Extract the [x, y] coordinate from the center of the cell holding the provided text.  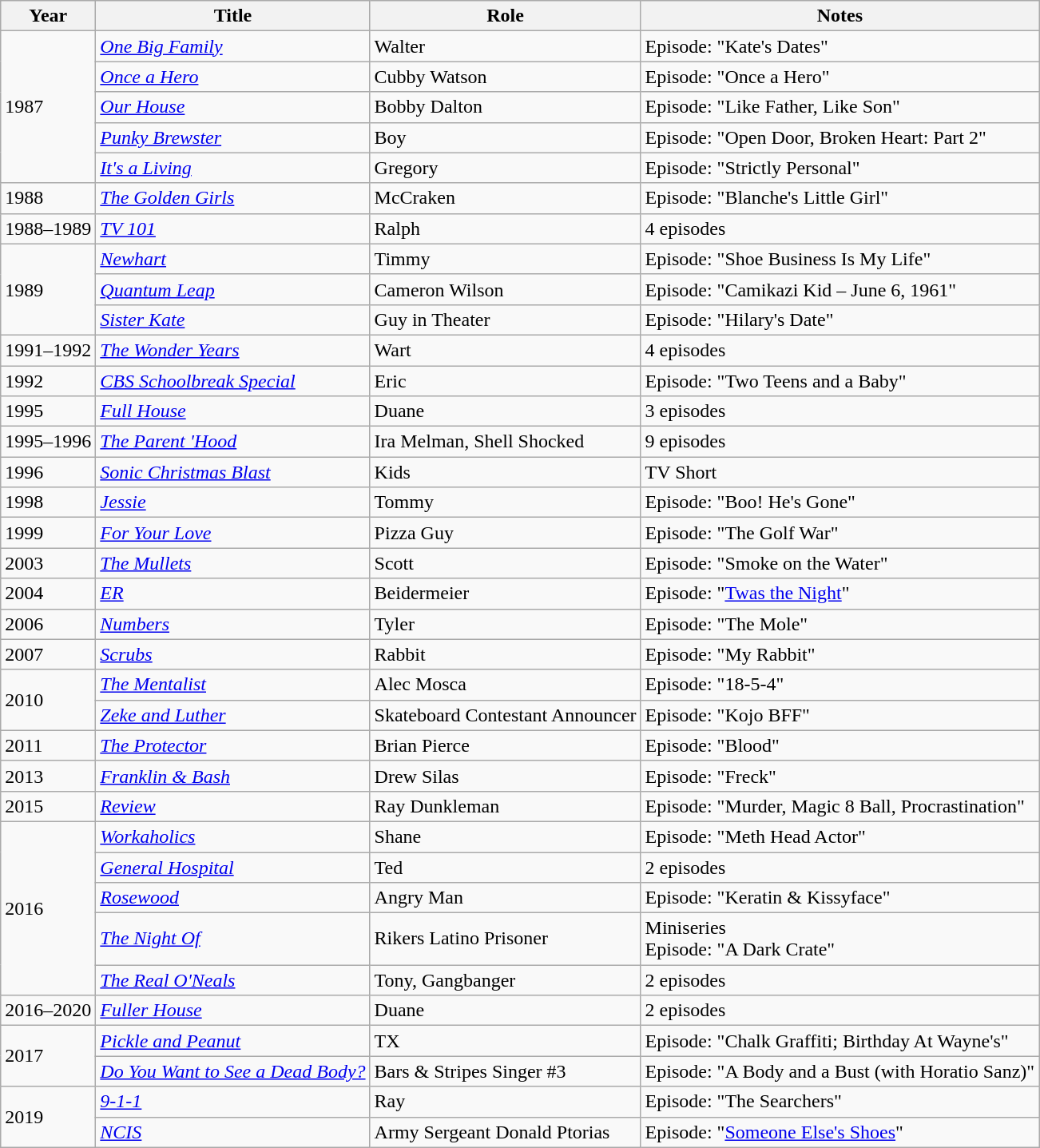
2006 [48, 624]
2019 [48, 1117]
Episode: "Freck" [840, 776]
Sonic Christmas Blast [233, 472]
Ray [505, 1102]
Episode: "Murder, Magic 8 Ball, Procrastination" [840, 806]
CBS Schoolbreak Special [233, 381]
The Mullets [233, 563]
9-1-1 [233, 1102]
1999 [48, 533]
Episode: "Kojo BFF" [840, 715]
Full House [233, 411]
Rabbit [505, 654]
One Big Family [233, 46]
TV Short [840, 472]
2010 [48, 700]
2016–2020 [48, 1011]
Once a Hero [233, 77]
2004 [48, 594]
Episode: "Chalk Graffiti; Birthday At Wayne's" [840, 1041]
Gregory [505, 168]
Ted [505, 867]
Workaholics [233, 836]
Kids [505, 472]
2017 [48, 1056]
Scrubs [233, 654]
2013 [48, 776]
ER [233, 594]
Review [233, 806]
Episode: "The Searchers" [840, 1102]
The Golden Girls [233, 198]
Boy [505, 137]
Fuller House [233, 1011]
1996 [48, 472]
Punky Brewster [233, 137]
Episode: "Strictly Personal" [840, 168]
Episode: "Open Door, Broken Heart: Part 2" [840, 137]
Episode: "Boo! He's Gone" [840, 502]
Episode: "Meth Head Actor" [840, 836]
Angry Man [505, 898]
9 episodes [840, 442]
Numbers [233, 624]
Episode: "Once a Hero" [840, 77]
Episode: "Twas the Night" [840, 594]
Episode: "Shoe Business Is My Life" [840, 259]
Episode: "The Mole" [840, 624]
Cubby Watson [505, 77]
Episode: "Keratin & Kissyface" [840, 898]
Alec Mosca [505, 685]
1988–1989 [48, 228]
Timmy [505, 259]
McCraken [505, 198]
Episode: "18-5-4" [840, 685]
The Wonder Years [233, 350]
2007 [48, 654]
3 episodes [840, 411]
Episode: "Someone Else's Shoes" [840, 1132]
Bars & Stripes Singer #3 [505, 1071]
Ray Dunkleman [505, 806]
Shane [505, 836]
It's a Living [233, 168]
Role [505, 16]
Episode: "Camikazi Kid – June 6, 1961" [840, 289]
Bobby Dalton [505, 107]
TV 101 [233, 228]
Newhart [233, 259]
Scott [505, 563]
1995–1996 [48, 442]
1998 [48, 502]
Brian Pierce [505, 745]
2003 [48, 563]
Rikers Latino Prisoner [505, 939]
2011 [48, 745]
1991–1992 [48, 350]
Rosewood [233, 898]
Franklin & Bash [233, 776]
2015 [48, 806]
Notes [840, 16]
Episode: "Smoke on the Water" [840, 563]
Year [48, 16]
Ralph [505, 228]
The Protector [233, 745]
Episode: "Hilary's Date" [840, 320]
Tyler [505, 624]
Beidermeier [505, 594]
Our House [233, 107]
Quantum Leap [233, 289]
Episode: "Blood" [840, 745]
2016 [48, 908]
Ira Melman, Shell Shocked [505, 442]
Zeke and Luther [233, 715]
1989 [48, 289]
Wart [505, 350]
The Mentalist [233, 685]
Episode: "Kate's Dates" [840, 46]
Army Sergeant Donald Ptorias [505, 1132]
1995 [48, 411]
1988 [48, 198]
TX [505, 1041]
Pizza Guy [505, 533]
Episode: "Blanche's Little Girl" [840, 198]
Guy in Theater [505, 320]
1992 [48, 381]
Skateboard Contestant Announcer [505, 715]
Episode: "A Body and a Bust (with Horatio Sanz)" [840, 1071]
MiniseriesEpisode: "A Dark Crate" [840, 939]
General Hospital [233, 867]
Tommy [505, 502]
Do You Want to See a Dead Body? [233, 1071]
The Parent 'Hood [233, 442]
Eric [505, 381]
Cameron Wilson [505, 289]
The Night Of [233, 939]
Episode: "Like Father, Like Son" [840, 107]
Pickle and Peanut [233, 1041]
Episode: "My Rabbit" [840, 654]
Drew Silas [505, 776]
The Real O'Neals [233, 980]
Walter [505, 46]
Episode: "Two Teens and a Baby" [840, 381]
Sister Kate [233, 320]
1987 [48, 107]
Episode: "The Golf War" [840, 533]
NCIS [233, 1132]
For Your Love [233, 533]
Title [233, 16]
Jessie [233, 502]
Tony, Gangbanger [505, 980]
